Capture the cell that displays the provided text and extract its (X, Y) central coordinate. 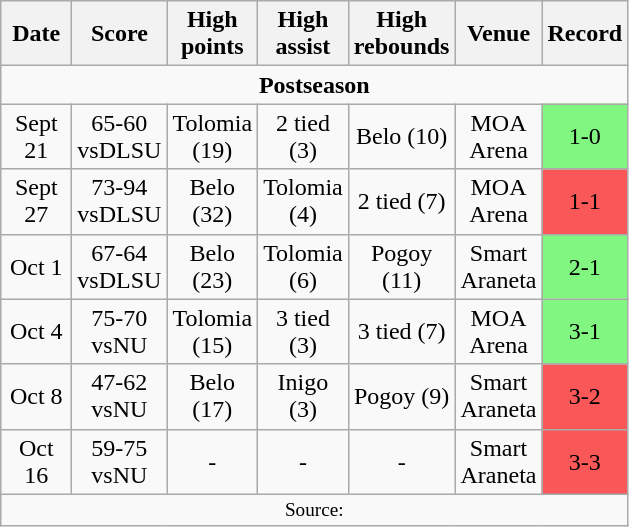
3 tied (3) (304, 332)
Belo (32) (212, 202)
High points (212, 34)
Oct 4 (36, 332)
Pogoy (11) (402, 266)
47-62 vsNU (120, 396)
Tolomia (4) (304, 202)
Oct 16 (36, 462)
Record (585, 34)
75-70 vsNU (120, 332)
Belo (17) (212, 396)
Oct 8 (36, 396)
65-60 vsDLSU (120, 136)
High assist (304, 34)
67-64 vsDLSU (120, 266)
Sept 21 (36, 136)
3-1 (585, 332)
Source: (314, 510)
Score (120, 34)
Tolomia (15) (212, 332)
Inigo (3) (304, 396)
3 tied (7) (402, 332)
Belo (10) (402, 136)
2 tied (3) (304, 136)
Tolomia (19) (212, 136)
Postseason (314, 85)
Date (36, 34)
Sept 27 (36, 202)
Tolomia (6) (304, 266)
Venue (498, 34)
3-2 (585, 396)
Oct 1 (36, 266)
Belo (23) (212, 266)
High rebounds (402, 34)
2-1 (585, 266)
1-1 (585, 202)
Pogoy (9) (402, 396)
2 tied (7) (402, 202)
73-94 vsDLSU (120, 202)
1-0 (585, 136)
59-75 vsNU (120, 462)
3-3 (585, 462)
